Search for the cell housing the specified text and yield its [X, Y] center coordinate. 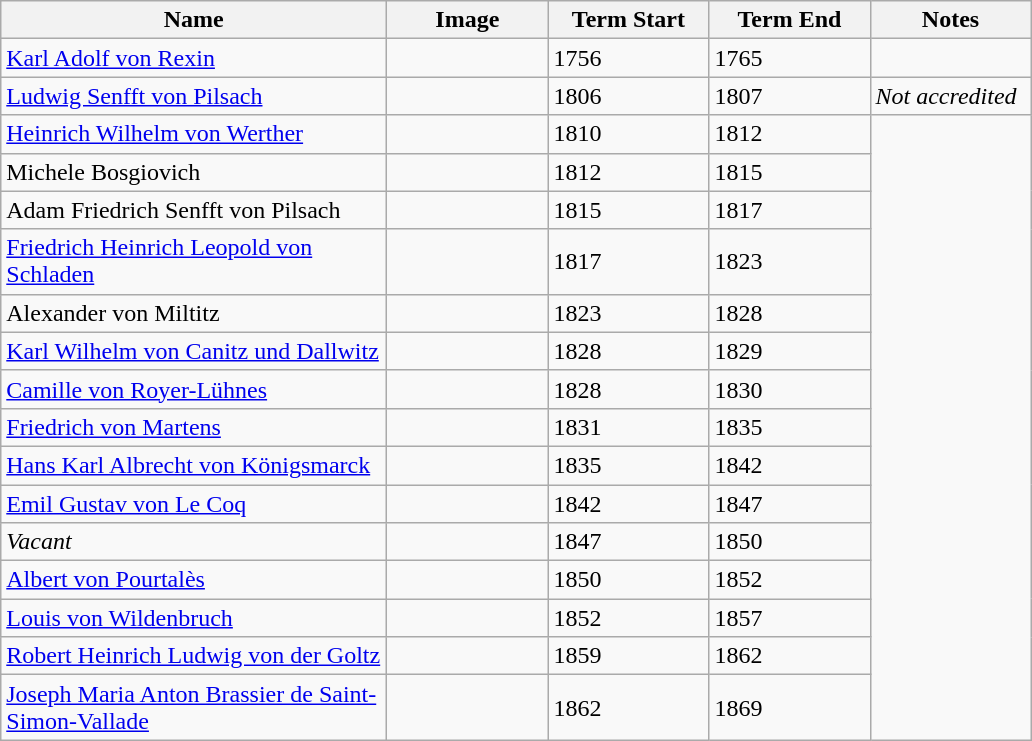
1806 [628, 96]
1810 [628, 134]
Hans Karl Albrecht von Königsmarck [194, 465]
Ludwig Senfft von Pilsach [194, 96]
Vacant [194, 542]
Term Start [628, 20]
Camille von Royer-Lühnes [194, 389]
Friedrich Heinrich Leopold von Schladen [194, 262]
Michele Bosgiovich [194, 172]
Robert Heinrich Ludwig von der Goltz [194, 656]
Albert von Pourtalès [194, 580]
Friedrich von Martens [194, 427]
1831 [628, 427]
1756 [628, 58]
Image [468, 20]
Karl Adolf von Rexin [194, 58]
Karl Wilhelm von Canitz und Dallwitz [194, 351]
1829 [790, 351]
Name [194, 20]
1857 [790, 618]
1830 [790, 389]
Heinrich Wilhelm von Werther [194, 134]
1859 [628, 656]
Joseph Maria Anton Brassier de Saint-Simon-Vallade [194, 708]
Term End [790, 20]
1869 [790, 708]
Notes [950, 20]
Emil Gustav von Le Coq [194, 503]
Not accredited [950, 96]
1765 [790, 58]
Adam Friedrich Senfft von Pilsach [194, 210]
Louis von Wildenbruch [194, 618]
Alexander von Miltitz [194, 313]
1807 [790, 96]
